Scan for the cell matching the given text and deliver its [X, Y] coordinate at center. 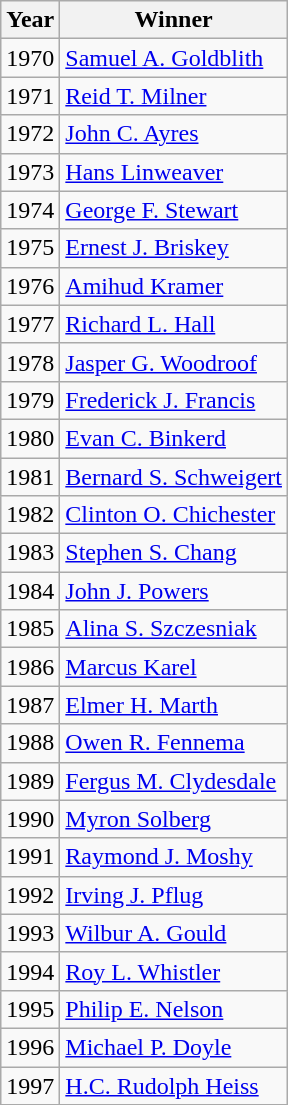
Irving J. Pflug [174, 895]
Year [30, 20]
1972 [30, 134]
1981 [30, 477]
Marcus Karel [174, 667]
1979 [30, 400]
1986 [30, 667]
1990 [30, 819]
Hans Linweaver [174, 172]
Elmer H. Marth [174, 705]
Jasper G. Woodroof [174, 362]
1980 [30, 438]
1991 [30, 857]
1976 [30, 286]
1992 [30, 895]
1974 [30, 210]
Frederick J. Francis [174, 400]
1973 [30, 172]
Clinton O. Chichester [174, 515]
Myron Solberg [174, 819]
1984 [30, 591]
1994 [30, 971]
1985 [30, 629]
John C. Ayres [174, 134]
1983 [30, 553]
1987 [30, 705]
Alina S. Szczesniak [174, 629]
Stephen S. Chang [174, 553]
H.C. Rudolph Heiss [174, 1085]
John J. Powers [174, 591]
Raymond J. Moshy [174, 857]
Wilbur A. Gould [174, 933]
Winner [174, 20]
Michael P. Doyle [174, 1047]
1997 [30, 1085]
Reid T. Milner [174, 96]
Ernest J. Briskey [174, 248]
Owen R. Fennema [174, 743]
Roy L. Whistler [174, 971]
1978 [30, 362]
Richard L. Hall [174, 324]
1975 [30, 248]
Samuel A. Goldblith [174, 58]
Philip E. Nelson [174, 1009]
Fergus M. Clydesdale [174, 781]
1993 [30, 933]
1970 [30, 58]
George F. Stewart [174, 210]
Evan C. Binkerd [174, 438]
1988 [30, 743]
1982 [30, 515]
1995 [30, 1009]
1989 [30, 781]
1971 [30, 96]
1977 [30, 324]
1996 [30, 1047]
Amihud Kramer [174, 286]
Bernard S. Schweigert [174, 477]
